Search for the cell housing the specified text and yield its [x, y] center coordinate. 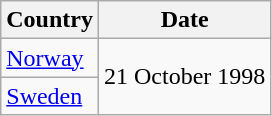
Country [50, 20]
Norway [50, 58]
Sweden [50, 96]
Date [184, 20]
21 October 1998 [184, 77]
